Capture the cell that displays the provided text and extract its (x, y) central coordinate. 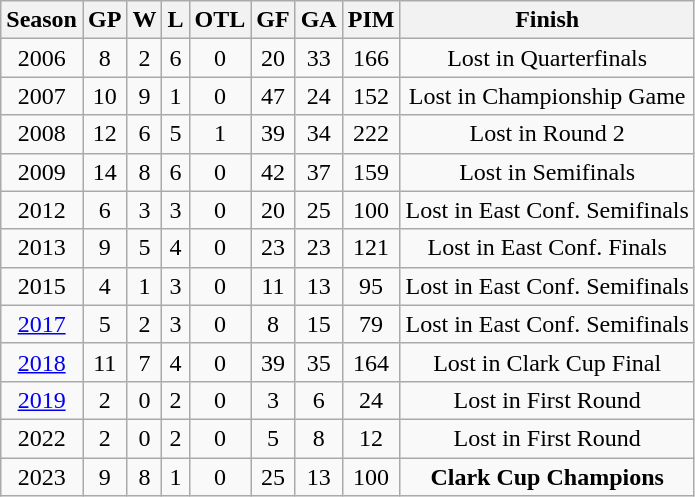
2012 (42, 210)
121 (371, 248)
GA (318, 20)
2006 (42, 58)
Season (42, 20)
Lost in Clark Cup Final (547, 362)
164 (371, 362)
35 (318, 362)
159 (371, 172)
PIM (371, 20)
33 (318, 58)
GP (104, 20)
2009 (42, 172)
2019 (42, 400)
2023 (42, 477)
79 (371, 324)
L (176, 20)
W (144, 20)
2022 (42, 438)
GF (273, 20)
14 (104, 172)
42 (273, 172)
7 (144, 362)
Lost in Quarterfinals (547, 58)
Clark Cup Champions (547, 477)
37 (318, 172)
2018 (42, 362)
2015 (42, 286)
222 (371, 134)
Finish (547, 20)
Lost in Round 2 (547, 134)
2008 (42, 134)
152 (371, 96)
2007 (42, 96)
Lost in Semifinals (547, 172)
10 (104, 96)
34 (318, 134)
95 (371, 286)
2017 (42, 324)
15 (318, 324)
OTL (220, 20)
Lost in Championship Game (547, 96)
2013 (42, 248)
Lost in East Conf. Finals (547, 248)
166 (371, 58)
47 (273, 96)
